Identify which cell holds the provided text, then report its (X, Y) central coordinate. 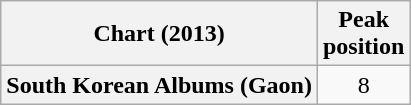
8 (363, 85)
Chart (2013) (160, 34)
Peakposition (363, 34)
South Korean Albums (Gaon) (160, 85)
